Output the [X, Y] coordinate of the center of the cell containing the given text.  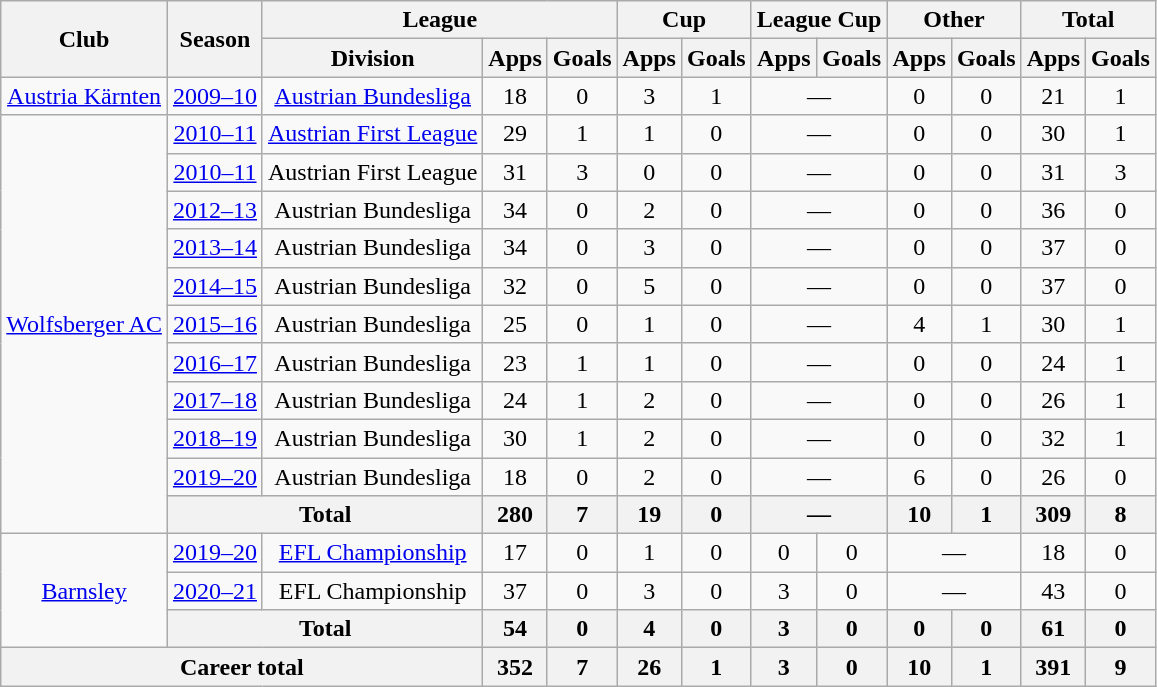
Club [84, 39]
391 [1053, 667]
5 [649, 286]
43 [1053, 591]
21 [1053, 96]
36 [1053, 210]
Austria Kärnten [84, 96]
Season [214, 39]
23 [515, 362]
54 [515, 629]
League [440, 20]
2020–21 [214, 591]
Career total [242, 667]
Division [372, 58]
Barnsley [84, 591]
Wolfsberger AC [84, 324]
Cup [684, 20]
2016–17 [214, 362]
309 [1053, 515]
2012–13 [214, 210]
2015–16 [214, 324]
League Cup [819, 20]
8 [1121, 515]
6 [919, 477]
17 [515, 553]
19 [649, 515]
280 [515, 515]
61 [1053, 629]
2014–15 [214, 286]
352 [515, 667]
29 [515, 134]
2017–18 [214, 400]
Other [954, 20]
2009–10 [214, 96]
2018–19 [214, 438]
25 [515, 324]
9 [1121, 667]
2013–14 [214, 248]
